Find where the given text appears and provide that cell's center as [x, y] coordinate. 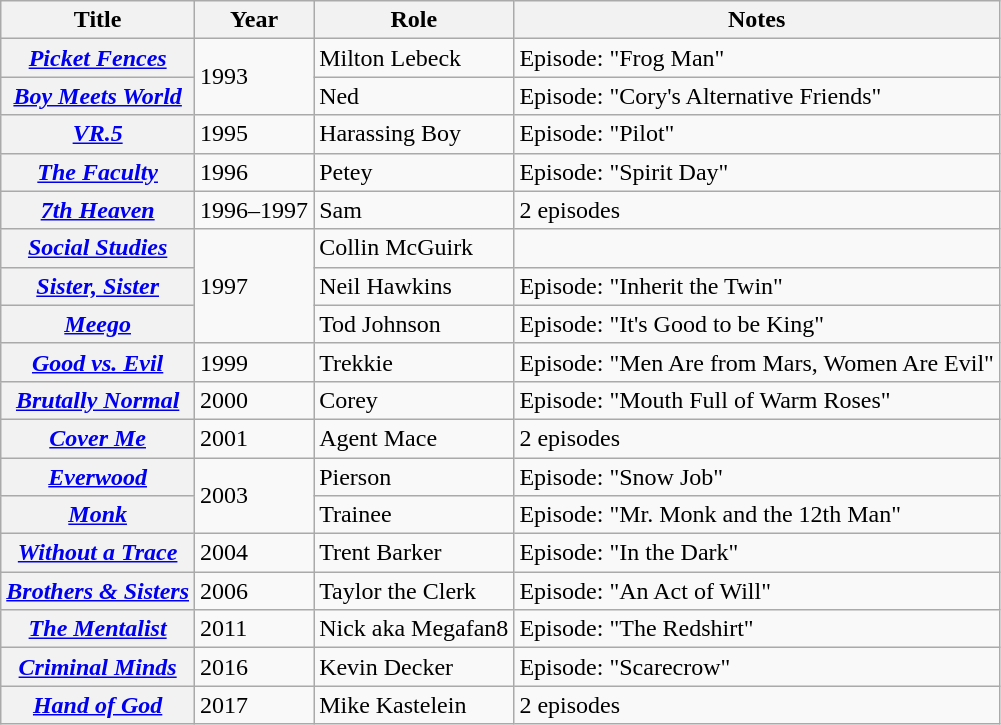
Petey [414, 172]
Brothers & Sisters [98, 591]
2016 [254, 667]
2017 [254, 705]
Episode: "An Act of Will" [757, 591]
Boy Meets World [98, 96]
1995 [254, 134]
Sister, Sister [98, 286]
Episode: "Cory's Alternative Friends" [757, 96]
Tod Johnson [414, 324]
Episode: "In the Dark" [757, 553]
Picket Fences [98, 58]
The Faculty [98, 172]
Kevin Decker [414, 667]
Without a Trace [98, 553]
Episode: "Pilot" [757, 134]
Episode: "The Redshirt" [757, 629]
Hand of God [98, 705]
Pierson [414, 477]
Taylor the Clerk [414, 591]
1996 [254, 172]
Episode: "Snow Job" [757, 477]
Meego [98, 324]
Social Studies [98, 248]
Good vs. Evil [98, 362]
Cover Me [98, 438]
2000 [254, 400]
Trainee [414, 515]
Notes [757, 20]
Harassing Boy [414, 134]
Everwood [98, 477]
Year [254, 20]
Episode: "Inherit the Twin" [757, 286]
The Mentalist [98, 629]
Episode: "Men Are from Mars, Women Are Evil" [757, 362]
Nick aka Megafan8 [414, 629]
Trent Barker [414, 553]
Episode: "Spirit Day" [757, 172]
Trekkie [414, 362]
Episode: "It's Good to be King" [757, 324]
Title [98, 20]
2001 [254, 438]
1999 [254, 362]
2006 [254, 591]
Collin McGuirk [414, 248]
Corey [414, 400]
Role [414, 20]
2011 [254, 629]
Criminal Minds [98, 667]
Sam [414, 210]
1997 [254, 286]
Episode: "Mouth Full of Warm Roses" [757, 400]
Episode: "Frog Man" [757, 58]
1993 [254, 77]
Brutally Normal [98, 400]
Agent Mace [414, 438]
Ned [414, 96]
VR.5 [98, 134]
Episode: "Scarecrow" [757, 667]
Milton Lebeck [414, 58]
Monk [98, 515]
2003 [254, 496]
7th Heaven [98, 210]
2004 [254, 553]
Episode: "Mr. Monk and the 12th Man" [757, 515]
Mike Kastelein [414, 705]
Neil Hawkins [414, 286]
1996–1997 [254, 210]
